Scan for the cell matching the given text and deliver its (x, y) coordinate at center. 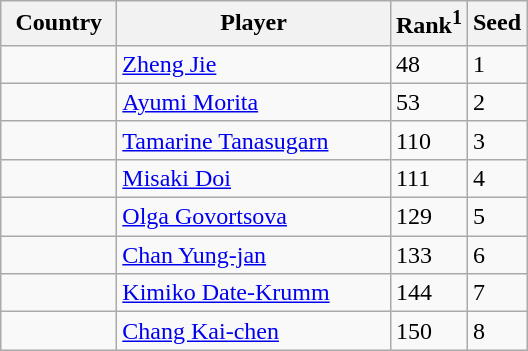
Olga Govortsova (254, 217)
Kimiko Date-Krumm (254, 293)
Chan Yung-jan (254, 255)
48 (428, 64)
Misaki Doi (254, 178)
Rank1 (428, 24)
Ayumi Morita (254, 102)
1 (496, 64)
133 (428, 255)
144 (428, 293)
110 (428, 140)
8 (496, 331)
Zheng Jie (254, 64)
Seed (496, 24)
6 (496, 255)
53 (428, 102)
2 (496, 102)
150 (428, 331)
5 (496, 217)
7 (496, 293)
4 (496, 178)
129 (428, 217)
Tamarine Tanasugarn (254, 140)
Country (59, 24)
Player (254, 24)
3 (496, 140)
Chang Kai-chen (254, 331)
111 (428, 178)
